Scan for the cell matching the given text and deliver its (X, Y) coordinate at center. 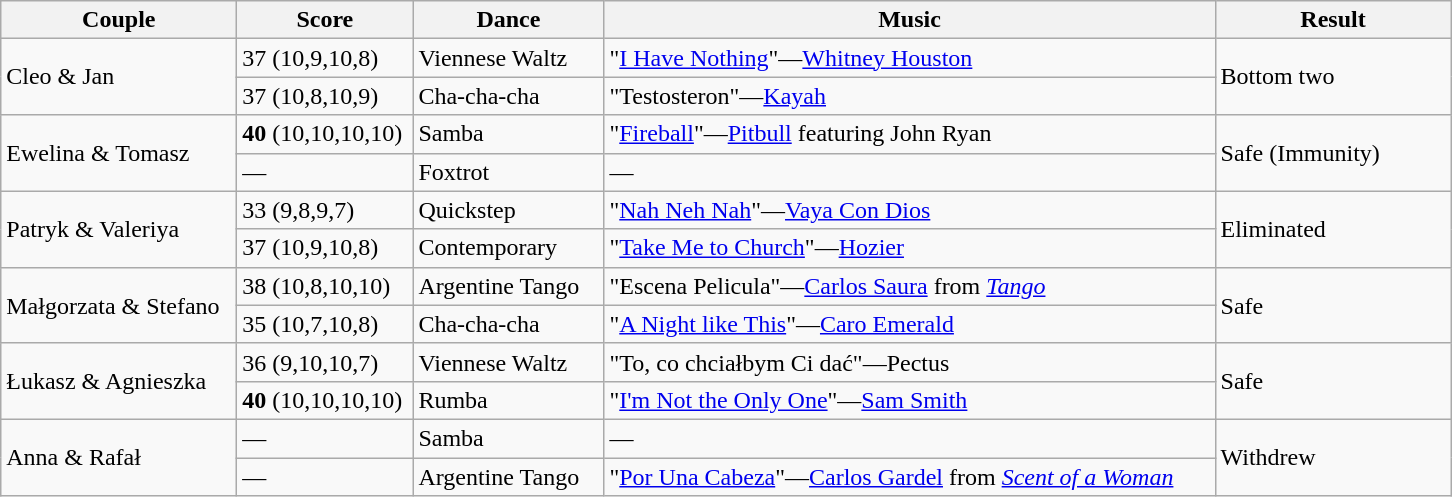
36 (9,10,10,7) (325, 362)
Bottom two (1333, 77)
Cleo & Jan (119, 77)
"Take Me to Church"—Hozier (910, 248)
Ewelina & Tomasz (119, 153)
Result (1333, 20)
"To, co chciałbym Ci dać"—Pectus (910, 362)
"Por Una Cabeza"—Carlos Gardel from Scent of a Woman (910, 477)
Safe (Immunity) (1333, 153)
35 (10,7,10,8) (325, 324)
Małgorzata & Stefano (119, 305)
"Fireball"—Pitbull featuring John Ryan (910, 134)
33 (9,8,9,7) (325, 210)
Music (910, 20)
"I Have Nothing"—Whitney Houston (910, 58)
Contemporary (508, 248)
Withdrew (1333, 457)
Łukasz & Agnieszka (119, 381)
"I'm Not the Only One"—Sam Smith (910, 400)
Quickstep (508, 210)
37 (10,8,10,9) (325, 96)
Eliminated (1333, 229)
Patryk & Valeriya (119, 229)
Rumba (508, 400)
"Nah Neh Nah"—Vaya Con Dios (910, 210)
38 (10,8,10,10) (325, 286)
Dance (508, 20)
"Escena Pelicula"—Carlos Saura from Tango (910, 286)
Score (325, 20)
"Testosteron"—Kayah (910, 96)
Anna & Rafał (119, 457)
"A Night like This"—Caro Emerald (910, 324)
Foxtrot (508, 172)
Couple (119, 20)
